Determine the [x, y] coordinate at the center of the cell enclosing the given text.  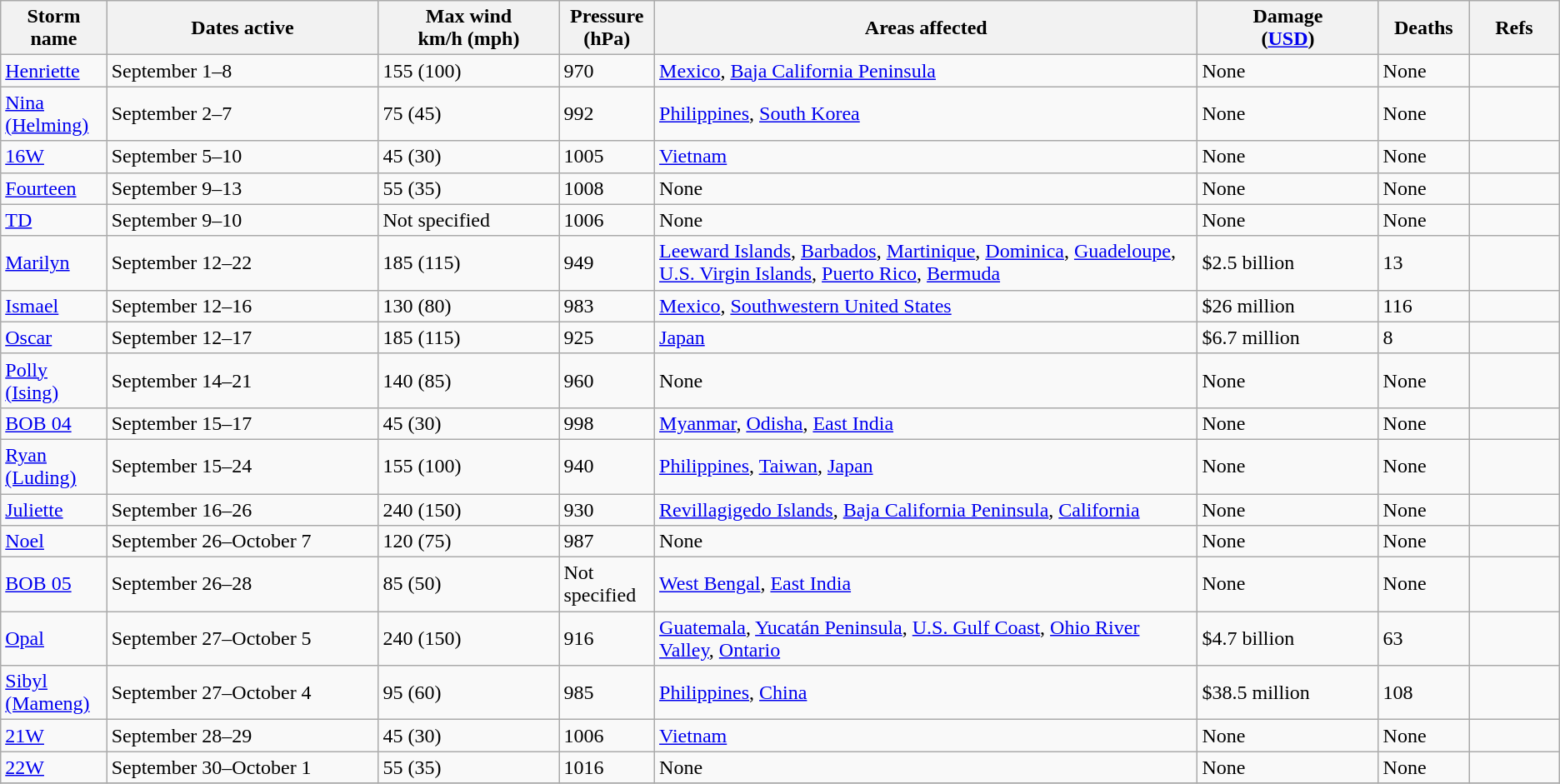
Guatemala, Yucatán Peninsula, U.S. Gulf Coast, Ohio River Valley, Ontario [927, 638]
116 [1423, 306]
85 (50) [468, 585]
West Bengal, East India [927, 585]
140 (85) [468, 380]
Fourteen [53, 188]
September 26–28 [242, 585]
Philippines, South Korea [927, 113]
September 12–22 [242, 263]
September 27–October 4 [242, 693]
Opal [53, 638]
970 [607, 71]
Refs [1515, 28]
985 [607, 693]
TD [53, 220]
$2.5 billion [1288, 263]
Myanmar, Odisha, East India [927, 423]
Polly (Ising) [53, 380]
September 26–October 7 [242, 542]
Juliette [53, 509]
Ryan (Luding) [53, 467]
September 27–October 5 [242, 638]
16W [53, 157]
Dates active [242, 28]
1008 [607, 188]
75 (45) [468, 113]
Mexico, Southwestern United States [927, 306]
925 [607, 337]
September 2–7 [242, 113]
120 (75) [468, 542]
Sibyl (Mameng) [53, 693]
8 [1423, 337]
95 (60) [468, 693]
916 [607, 638]
September 28–29 [242, 736]
Mexico, Baja California Peninsula [927, 71]
Storm name [53, 28]
Pressure(hPa) [607, 28]
September 9–13 [242, 188]
108 [1423, 693]
63 [1423, 638]
Oscar [53, 337]
Henriette [53, 71]
1005 [607, 157]
992 [607, 113]
983 [607, 306]
September 5–10 [242, 157]
September 12–16 [242, 306]
September 14–21 [242, 380]
September 12–17 [242, 337]
21W [53, 736]
Leeward Islands, Barbados, Martinique, Dominica, Guadeloupe, U.S. Virgin Islands, Puerto Rico, Bermuda [927, 263]
Areas affected [927, 28]
930 [607, 509]
Revillagigedo Islands, Baja California Peninsula, California [927, 509]
September 1–8 [242, 71]
September 16–26 [242, 509]
Ismael [53, 306]
940 [607, 467]
Nina (Helming) [53, 113]
Philippines, China [927, 693]
Marilyn [53, 263]
BOB 05 [53, 585]
987 [607, 542]
1016 [607, 767]
130 (80) [468, 306]
Deaths [1423, 28]
960 [607, 380]
Noel [53, 542]
September 15–17 [242, 423]
$38.5 million [1288, 693]
BOB 04 [53, 423]
22W [53, 767]
$4.7 billion [1288, 638]
998 [607, 423]
September 9–10 [242, 220]
949 [607, 263]
Japan [927, 337]
September 15–24 [242, 467]
$6.7 million [1288, 337]
September 30–October 1 [242, 767]
Max windkm/h (mph) [468, 28]
Damage(USD) [1288, 28]
13 [1423, 263]
Philippines, Taiwan, Japan [927, 467]
$26 million [1288, 306]
